Return [x, y] of the center of cell containing provided text 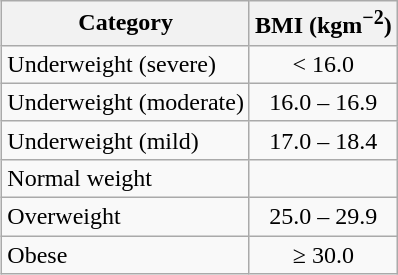
BMI (kgm−2) [323, 24]
Underweight (moderate) [126, 102]
Normal weight [126, 178]
Underweight (severe) [126, 64]
Obese [126, 255]
< 16.0 [323, 64]
Category [126, 24]
16.0 – 16.9 [323, 102]
Underweight (mild) [126, 140]
17.0 – 18.4 [323, 140]
≥ 30.0 [323, 255]
Overweight [126, 217]
25.0 – 29.9 [323, 217]
